Provide the [X, Y] coordinate of the cell's center where the given text is located.  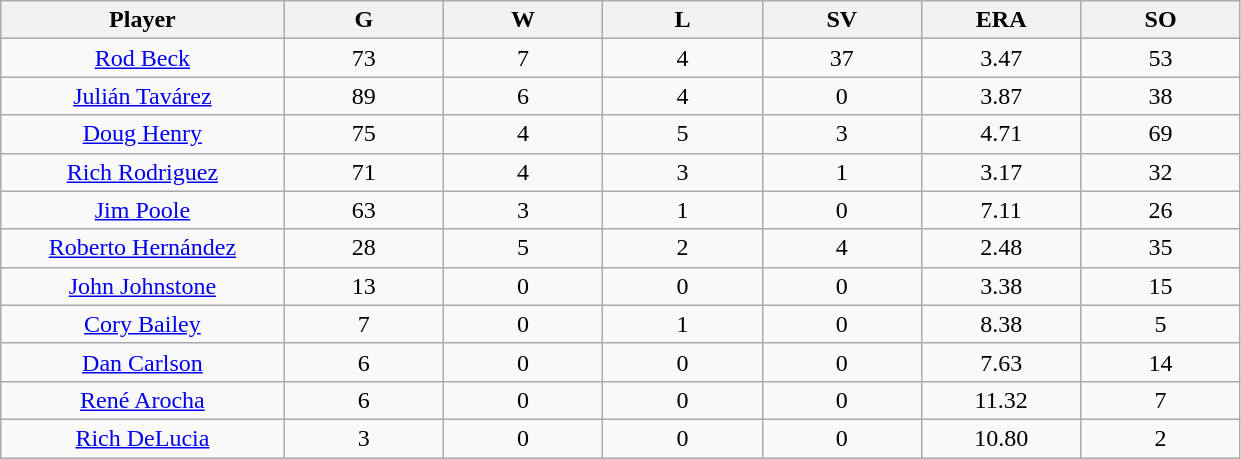
71 [364, 172]
L [682, 20]
8.38 [1000, 324]
Player [142, 20]
28 [364, 248]
3.87 [1000, 96]
73 [364, 58]
SV [842, 20]
3.17 [1000, 172]
Julián Tavárez [142, 96]
38 [1160, 96]
89 [364, 96]
Jim Poole [142, 210]
2.48 [1000, 248]
4.71 [1000, 134]
ERA [1000, 20]
69 [1160, 134]
7.11 [1000, 210]
John Johnstone [142, 286]
SO [1160, 20]
Rich Rodriguez [142, 172]
3.38 [1000, 286]
G [364, 20]
35 [1160, 248]
53 [1160, 58]
26 [1160, 210]
32 [1160, 172]
75 [364, 134]
Dan Carlson [142, 362]
15 [1160, 286]
3.47 [1000, 58]
Cory Bailey [142, 324]
Rod Beck [142, 58]
13 [364, 286]
René Arocha [142, 400]
W [522, 20]
63 [364, 210]
Doug Henry [142, 134]
7.63 [1000, 362]
10.80 [1000, 438]
14 [1160, 362]
37 [842, 58]
Roberto Hernández [142, 248]
11.32 [1000, 400]
Rich DeLucia [142, 438]
